Locate the cell with the specified text and output its [x, y] center coordinate. 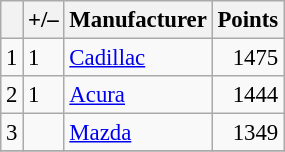
3 [12, 133]
+/– [44, 20]
1349 [248, 133]
Acura [138, 95]
Mazda [138, 133]
1475 [248, 58]
Manufacturer [138, 20]
1444 [248, 95]
2 [12, 95]
Points [248, 20]
Cadillac [138, 58]
